Locate the cell with the specified text and output its [x, y] center coordinate. 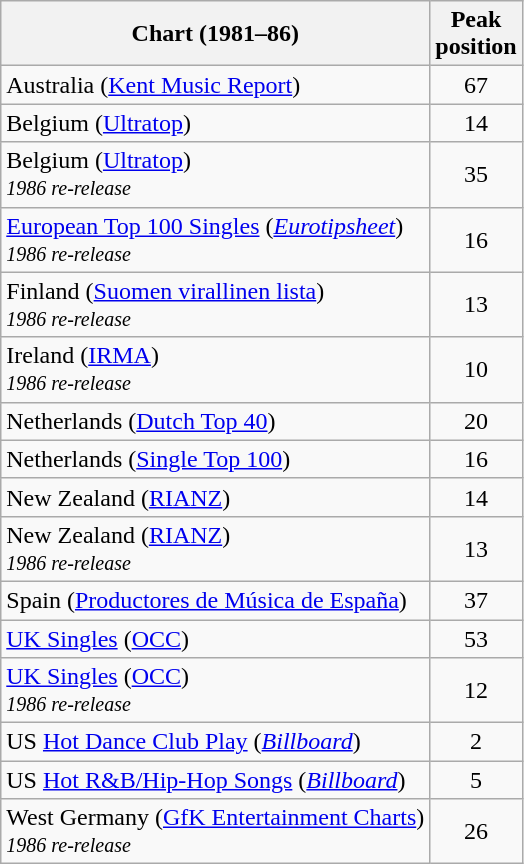
West Germany (GfK Entertainment Charts)1986 re-release [216, 832]
5 [476, 780]
Ireland (IRMA)1986 re-release [216, 370]
35 [476, 174]
UK Singles (OCC)1986 re-release [216, 690]
Belgium (Ultratop)1986 re-release [216, 174]
US Hot R&B/Hip-Hop Songs (Billboard) [216, 780]
2 [476, 742]
Netherlands (Dutch Top 40) [216, 421]
Spain (Productores de Música de España) [216, 600]
26 [476, 832]
UK Singles (OCC) [216, 639]
10 [476, 370]
Finland (Suomen virallinen lista)1986 re-release [216, 304]
12 [476, 690]
Netherlands (Single Top 100) [216, 459]
67 [476, 85]
New Zealand (RIANZ)1986 re-release [216, 548]
Australia (Kent Music Report) [216, 85]
US Hot Dance Club Play (Billboard) [216, 742]
53 [476, 639]
Peakposition [476, 34]
Chart (1981–86) [216, 34]
Belgium (Ultratop) [216, 123]
New Zealand (RIANZ) [216, 497]
European Top 100 Singles (Eurotipsheet)1986 re-release [216, 240]
37 [476, 600]
20 [476, 421]
